Search for the cell housing the specified text and yield its [x, y] center coordinate. 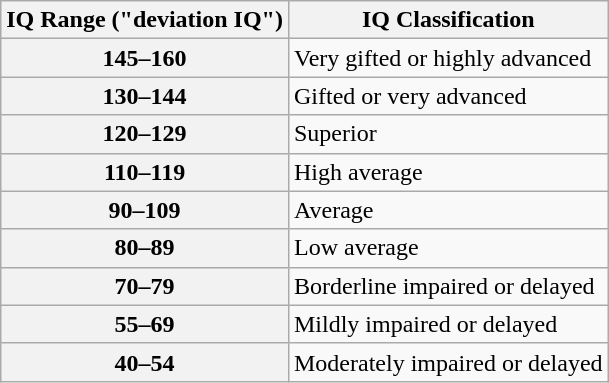
IQ Classification [448, 20]
Mildly impaired or delayed [448, 324]
55–69 [145, 324]
Borderline impaired or delayed [448, 286]
IQ Range ("deviation IQ") [145, 20]
70–79 [145, 286]
Moderately impaired or delayed [448, 362]
Superior [448, 134]
90–109 [145, 210]
80–89 [145, 248]
Average [448, 210]
145–160 [145, 58]
High average [448, 172]
110–119 [145, 172]
Very gifted or highly advanced [448, 58]
120–129 [145, 134]
130–144 [145, 96]
Low average [448, 248]
40–54 [145, 362]
Gifted or very advanced [448, 96]
